Detect which cell encompasses the target text, then output its (x, y) center coordinate. 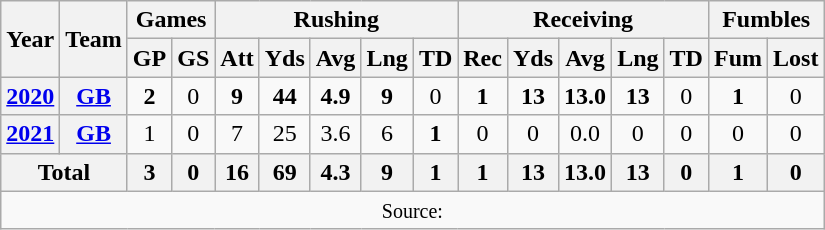
Team (94, 39)
Rec (483, 58)
GS (194, 58)
Lost (796, 58)
GP (149, 58)
Receiving (584, 20)
69 (284, 172)
4.3 (336, 172)
Source: (412, 210)
2020 (30, 96)
Year (30, 39)
2 (149, 96)
4.9 (336, 96)
25 (284, 134)
3 (149, 172)
Fumbles (766, 20)
Games (170, 20)
Total (64, 172)
7 (237, 134)
3.6 (336, 134)
Fum (738, 58)
0.0 (586, 134)
16 (237, 172)
Rushing (336, 20)
44 (284, 96)
Att (237, 58)
6 (387, 134)
2021 (30, 134)
